Pinpoint the cell where the given text exists, returning its (X, Y) midpoint coordinate. 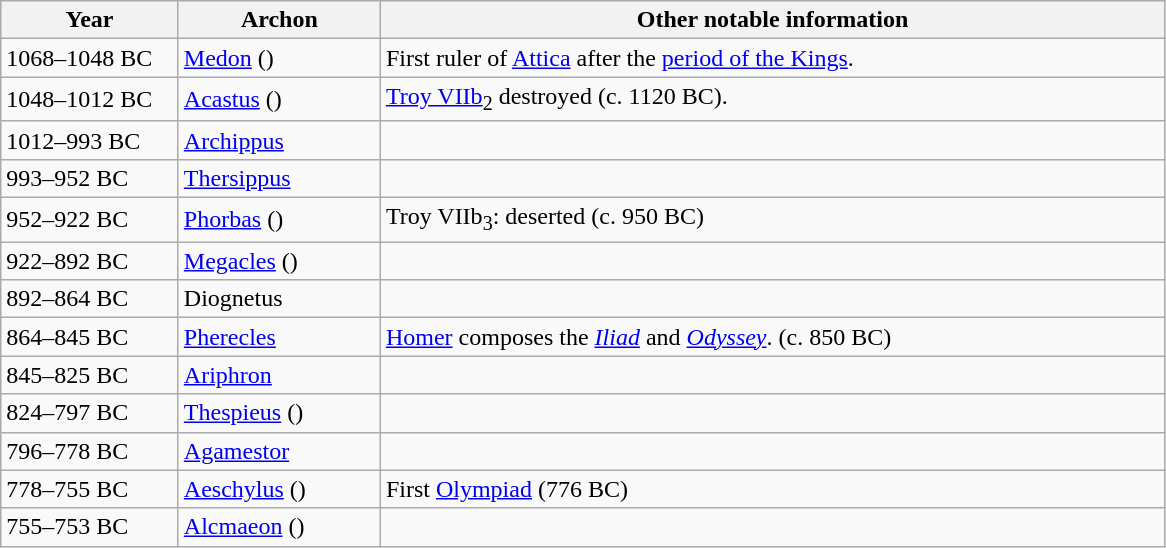
952–922 BC (90, 219)
Megacles () (279, 261)
993–952 BC (90, 178)
864–845 BC (90, 337)
922–892 BC (90, 261)
845–825 BC (90, 375)
Acastus () (279, 99)
755–753 BC (90, 527)
1012–993 BC (90, 140)
Troy VIIb2 destroyed (c. 1120 BC). (772, 99)
Homer composes the Iliad and Odyssey. (c. 850 BC) (772, 337)
Agamestor (279, 451)
Troy VIIb3: deserted (c. 950 BC) (772, 219)
Phorbas () (279, 219)
Diognetus (279, 299)
First Olympiad (776 BC) (772, 489)
1048–1012 BC (90, 99)
892–864 BC (90, 299)
Ariphron (279, 375)
Year (90, 20)
Archon (279, 20)
First ruler of Attica after the period of the Kings. (772, 58)
1068–1048 BC (90, 58)
Alcmaeon () (279, 527)
Pherecles (279, 337)
Aeschylus () (279, 489)
778–755 BC (90, 489)
Medon () (279, 58)
796–778 BC (90, 451)
Thespieus () (279, 413)
824–797 BC (90, 413)
Other notable information (772, 20)
Archippus (279, 140)
Thersippus (279, 178)
